From the cell containing the given text, extract its center point as (x, y) coordinate. 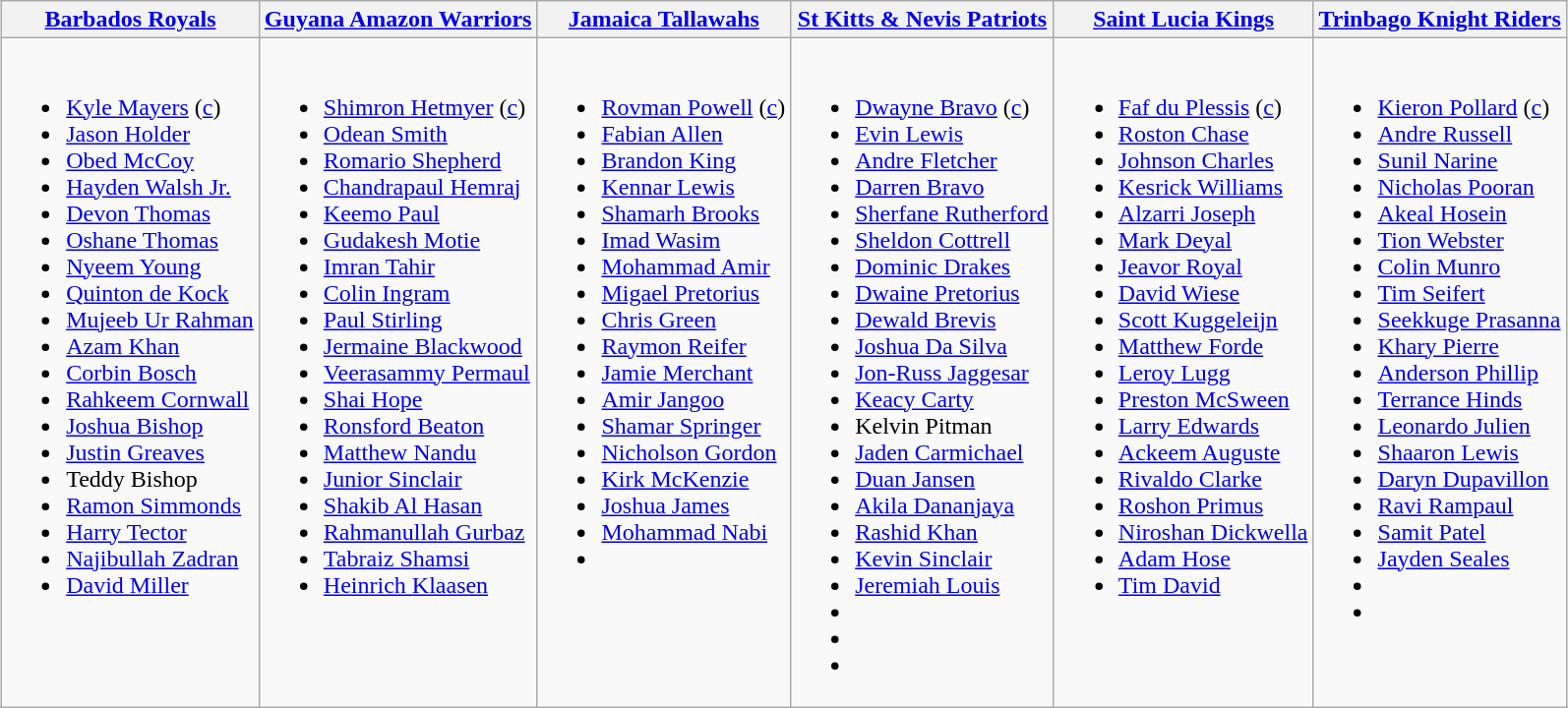
Trinbago Knight Riders (1440, 20)
Barbados Royals (131, 20)
Jamaica Tallawahs (664, 20)
Saint Lucia Kings (1183, 20)
St Kitts & Nevis Patriots (923, 20)
Guyana Amazon Warriors (397, 20)
